Find where the given text appears and provide that cell's center as (X, Y) coordinate. 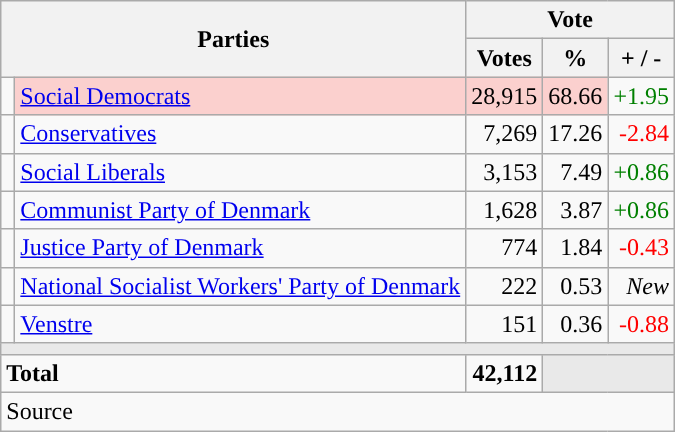
1.84 (576, 248)
Conservatives (240, 134)
Total (234, 373)
28,915 (504, 96)
Social Liberals (240, 172)
Venstre (240, 324)
3,153 (504, 172)
0.53 (576, 286)
17.26 (576, 134)
1,628 (504, 210)
Social Democrats (240, 96)
Justice Party of Denmark (240, 248)
Parties (234, 39)
7.49 (576, 172)
222 (504, 286)
0.36 (576, 324)
151 (504, 324)
National Socialist Workers' Party of Denmark (240, 286)
42,112 (504, 373)
-0.43 (642, 248)
Vote (570, 20)
% (576, 58)
774 (504, 248)
Source (338, 411)
Votes (504, 58)
Communist Party of Denmark (240, 210)
+1.95 (642, 96)
-2.84 (642, 134)
3.87 (576, 210)
68.66 (576, 96)
New (642, 286)
7,269 (504, 134)
-0.88 (642, 324)
+ / - (642, 58)
